Scan for the cell matching the given text and deliver its [x, y] coordinate at center. 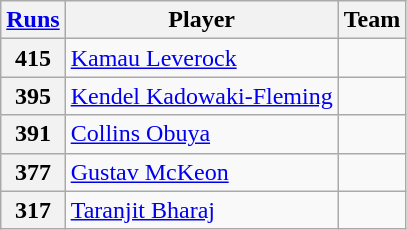
Gustav McKeon [202, 172]
415 [33, 58]
Taranjit Bharaj [202, 210]
Kendel Kadowaki-Fleming [202, 96]
Collins Obuya [202, 134]
377 [33, 172]
391 [33, 134]
Team [372, 20]
317 [33, 210]
Runs [33, 20]
395 [33, 96]
Player [202, 20]
Kamau Leverock [202, 58]
